Identify which cell holds the provided text, then report its (X, Y) central coordinate. 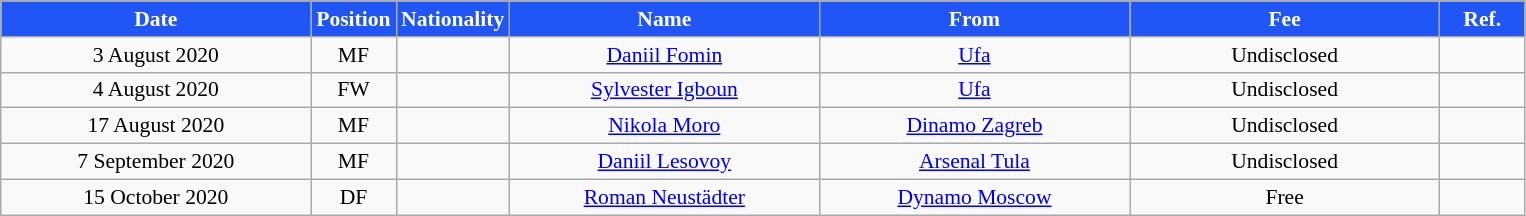
7 September 2020 (156, 162)
Fee (1285, 19)
Ref. (1482, 19)
FW (354, 90)
Position (354, 19)
Daniil Lesovoy (664, 162)
Free (1285, 197)
Roman Neustädter (664, 197)
15 October 2020 (156, 197)
Nationality (452, 19)
Nikola Moro (664, 126)
From (974, 19)
DF (354, 197)
Dynamo Moscow (974, 197)
3 August 2020 (156, 55)
Arsenal Tula (974, 162)
Dinamo Zagreb (974, 126)
17 August 2020 (156, 126)
Daniil Fomin (664, 55)
Name (664, 19)
Sylvester Igboun (664, 90)
Date (156, 19)
4 August 2020 (156, 90)
